Identify which cell holds the provided text, then report its [X, Y] central coordinate. 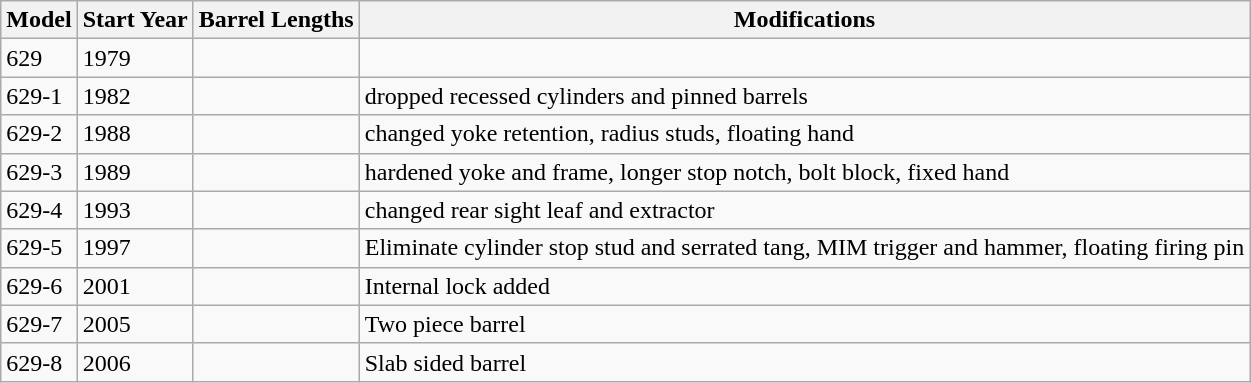
dropped recessed cylinders and pinned barrels [804, 96]
Start Year [135, 20]
629-4 [39, 210]
1979 [135, 58]
changed rear sight leaf and extractor [804, 210]
629-1 [39, 96]
changed yoke retention, radius studs, floating hand [804, 134]
629-2 [39, 134]
1993 [135, 210]
1988 [135, 134]
629 [39, 58]
2001 [135, 286]
2006 [135, 362]
Slab sided barrel [804, 362]
629-6 [39, 286]
Internal lock added [804, 286]
Model [39, 20]
Barrel Lengths [276, 20]
Eliminate cylinder stop stud and serrated tang, MIM trigger and hammer, floating firing pin [804, 248]
629-5 [39, 248]
2005 [135, 324]
hardened yoke and frame, longer stop notch, bolt block, fixed hand [804, 172]
629-8 [39, 362]
Modifications [804, 20]
629-3 [39, 172]
1989 [135, 172]
Two piece barrel [804, 324]
1997 [135, 248]
1982 [135, 96]
629-7 [39, 324]
